For the text-containing cell, return its midpoint in [x, y] coordinate format. 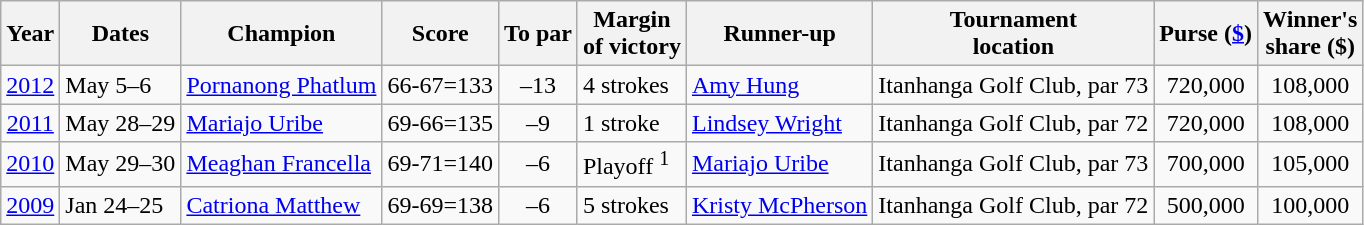
Amy Hung [779, 85]
Score [440, 34]
Playoff 1 [632, 164]
Jan 24–25 [120, 205]
Kristy McPherson [779, 205]
66-67=133 [440, 85]
Catriona Matthew [282, 205]
Pornanong Phatlum [282, 85]
Dates [120, 34]
100,000 [1310, 205]
69-66=135 [440, 123]
May 5–6 [120, 85]
2012 [30, 85]
–13 [538, 85]
Champion [282, 34]
700,000 [1206, 164]
Year [30, 34]
2011 [30, 123]
500,000 [1206, 205]
Winner'sshare ($) [1310, 34]
Meaghan Francella [282, 164]
2010 [30, 164]
105,000 [1310, 164]
Tournamentlocation [1014, 34]
Purse ($) [1206, 34]
Marginof victory [632, 34]
5 strokes [632, 205]
–9 [538, 123]
2009 [30, 205]
May 29–30 [120, 164]
1 stroke [632, 123]
Lindsey Wright [779, 123]
69-69=138 [440, 205]
4 strokes [632, 85]
69-71=140 [440, 164]
Runner-up [779, 34]
To par [538, 34]
May 28–29 [120, 123]
